Provide the [X, Y] coordinate of the cell's center where the given text is located.  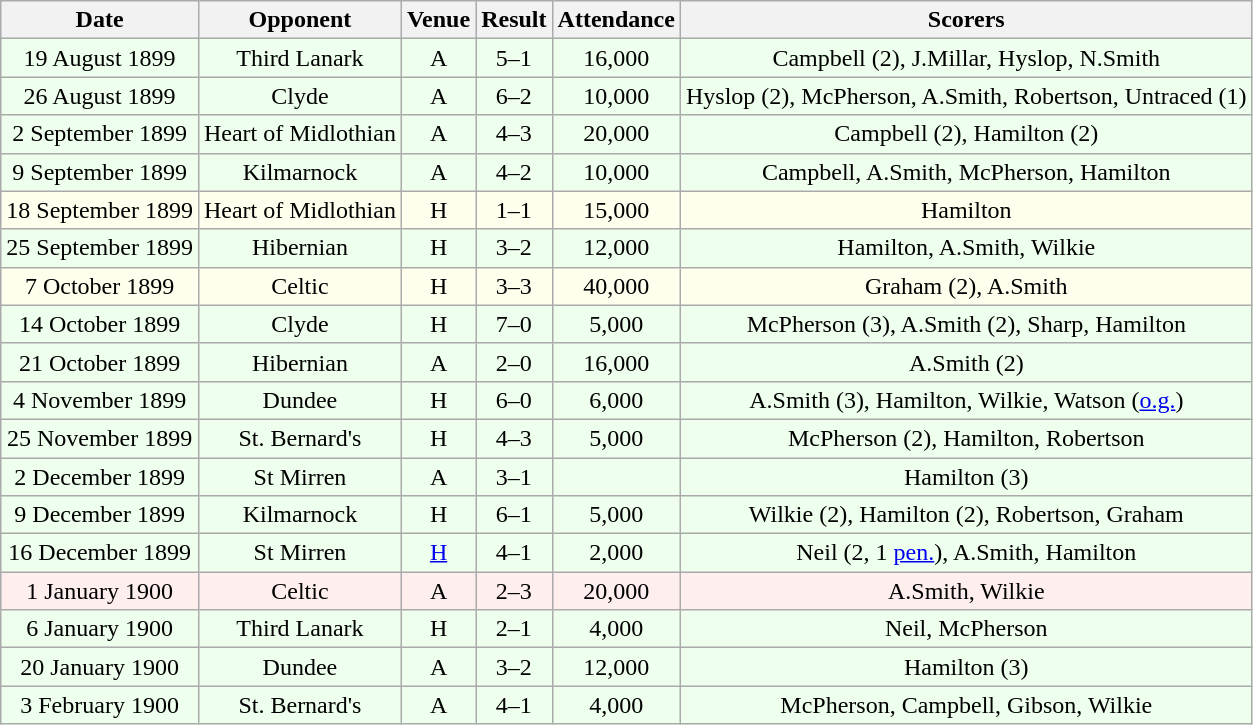
Campbell (2), Hamilton (2) [966, 134]
Venue [438, 20]
2–0 [514, 362]
3 February 1900 [100, 705]
Date [100, 20]
6 January 1900 [100, 629]
2,000 [616, 553]
McPherson, Campbell, Gibson, Wilkie [966, 705]
5–1 [514, 58]
McPherson (2), Hamilton, Robertson [966, 438]
6–2 [514, 96]
26 August 1899 [100, 96]
3–1 [514, 477]
6–1 [514, 515]
1 January 1900 [100, 591]
McPherson (3), A.Smith (2), Sharp, Hamilton [966, 324]
A.Smith, Wilkie [966, 591]
19 August 1899 [100, 58]
20 January 1900 [100, 667]
2 September 1899 [100, 134]
7–0 [514, 324]
A.Smith (2) [966, 362]
2–3 [514, 591]
1–1 [514, 210]
3–3 [514, 286]
7 October 1899 [100, 286]
6–0 [514, 400]
21 October 1899 [100, 362]
25 November 1899 [100, 438]
9 December 1899 [100, 515]
14 October 1899 [100, 324]
18 September 1899 [100, 210]
Scorers [966, 20]
15,000 [616, 210]
Result [514, 20]
9 September 1899 [100, 172]
2 December 1899 [100, 477]
6,000 [616, 400]
Attendance [616, 20]
2–1 [514, 629]
4 November 1899 [100, 400]
Campbell, A.Smith, McPherson, Hamilton [966, 172]
4–2 [514, 172]
Campbell (2), J.Millar, Hyslop, N.Smith [966, 58]
25 September 1899 [100, 248]
Hyslop (2), McPherson, A.Smith, Robertson, Untraced (1) [966, 96]
Hamilton, A.Smith, Wilkie [966, 248]
Hamilton [966, 210]
Neil, McPherson [966, 629]
Neil (2, 1 pen.), A.Smith, Hamilton [966, 553]
Wilkie (2), Hamilton (2), Robertson, Graham [966, 515]
16 December 1899 [100, 553]
A.Smith (3), Hamilton, Wilkie, Watson (o.g.) [966, 400]
Opponent [300, 20]
40,000 [616, 286]
Graham (2), A.Smith [966, 286]
